Locate the cell with the specified text and output its (X, Y) center coordinate. 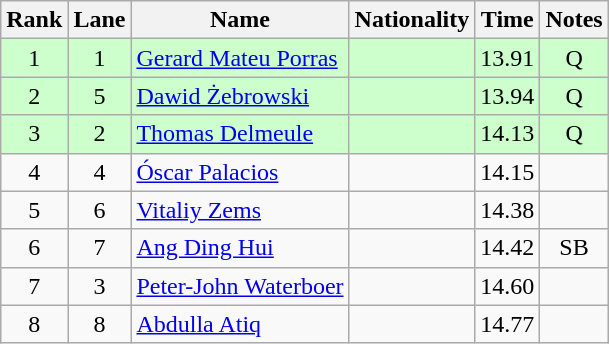
14.77 (508, 324)
13.91 (508, 58)
14.15 (508, 172)
Notes (574, 20)
13.94 (508, 96)
Dawid Żebrowski (240, 96)
Thomas Delmeule (240, 134)
Name (240, 20)
Lane (100, 20)
Time (508, 20)
Ang Ding Hui (240, 248)
Gerard Mateu Porras (240, 58)
14.60 (508, 286)
Vitaliy Zems (240, 210)
Abdulla Atiq (240, 324)
14.42 (508, 248)
Peter-John Waterboer (240, 286)
Nationality (412, 20)
14.38 (508, 210)
Óscar Palacios (240, 172)
14.13 (508, 134)
Rank (34, 20)
SB (574, 248)
